Search for the cell housing the specified text and yield its [X, Y] center coordinate. 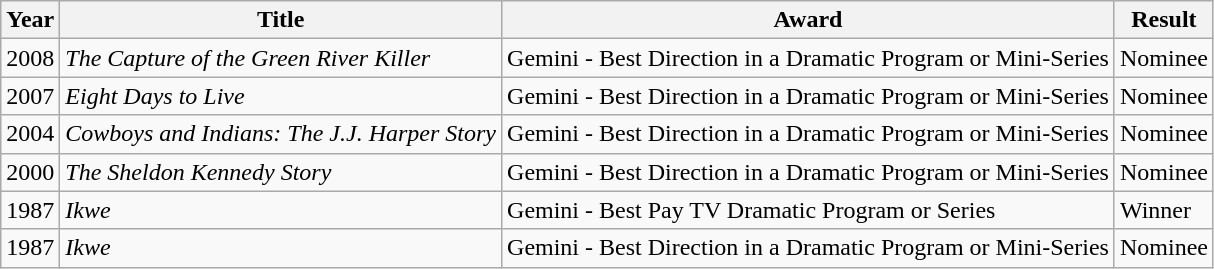
Result [1164, 20]
Eight Days to Live [281, 96]
Year [30, 20]
Title [281, 20]
2004 [30, 134]
The Capture of the Green River Killer [281, 58]
2007 [30, 96]
Winner [1164, 210]
2008 [30, 58]
2000 [30, 172]
Award [808, 20]
Cowboys and Indians: The J.J. Harper Story [281, 134]
Gemini - Best Pay TV Dramatic Program or Series [808, 210]
The Sheldon Kennedy Story [281, 172]
